Find where the given text appears and provide that cell's center as (x, y) coordinate. 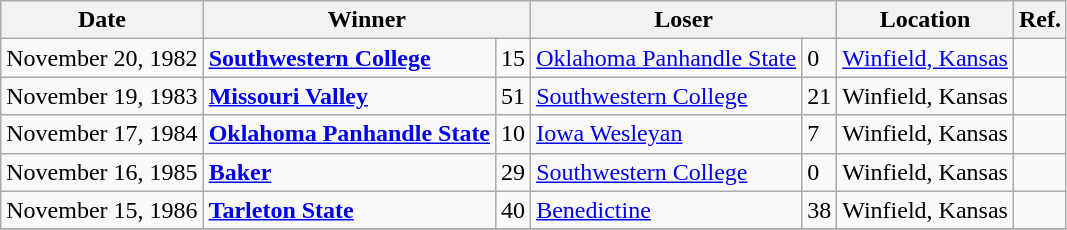
10 (514, 134)
November 17, 1984 (102, 134)
Winner (367, 20)
Location (926, 20)
Iowa Wesleyan (666, 134)
Loser (684, 20)
November 16, 1985 (102, 172)
Ref. (1040, 20)
Baker (349, 172)
Missouri Valley (349, 96)
15 (514, 58)
21 (820, 96)
40 (514, 210)
29 (514, 172)
Benedictine (666, 210)
November 15, 1986 (102, 210)
Date (102, 20)
38 (820, 210)
7 (820, 134)
Tarleton State (349, 210)
November 19, 1983 (102, 96)
November 20, 1982 (102, 58)
51 (514, 96)
